Find where the given text appears and provide that cell's center as (x, y) coordinate. 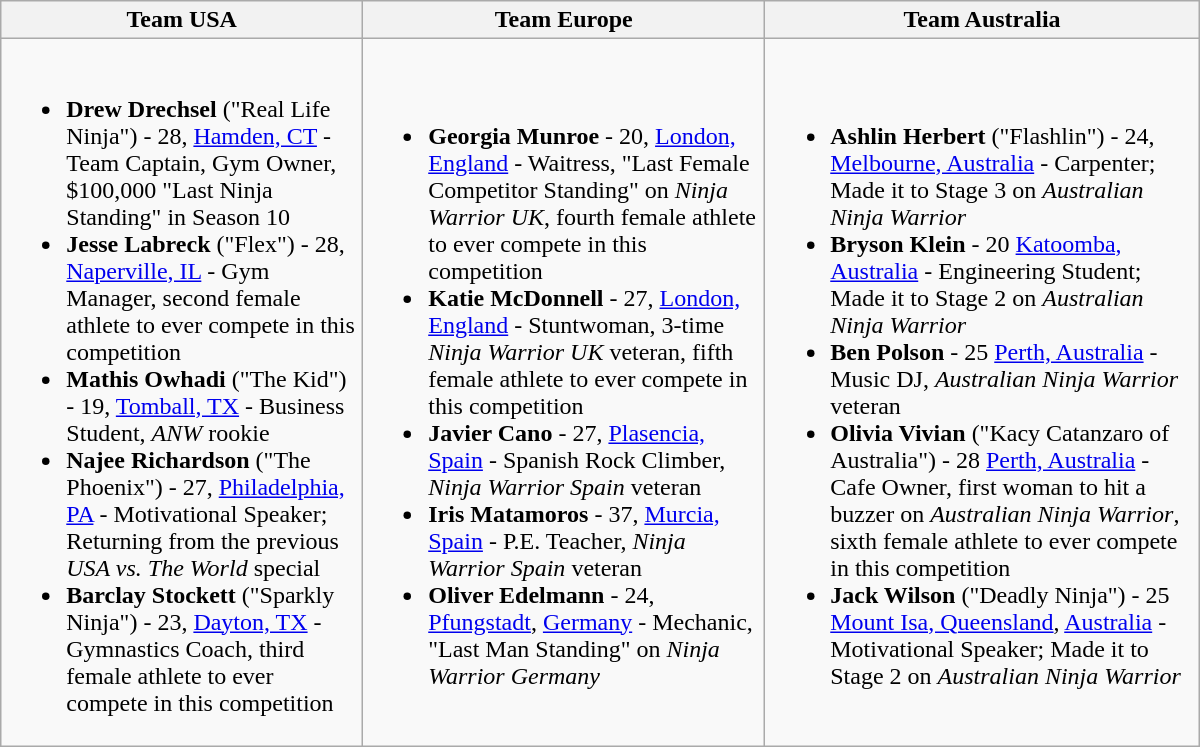
Team Australia (982, 20)
Team USA (182, 20)
Team Europe (564, 20)
